Identify which cell holds the provided text, then report its [X, Y] central coordinate. 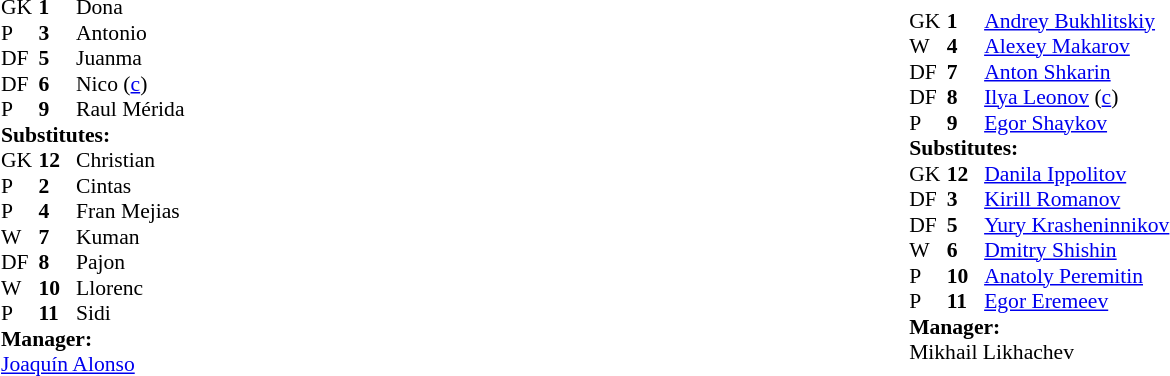
Andrey Bukhlitskiy [1076, 20]
Nico (c) [130, 84]
Danila Ippolitov [1076, 173]
Alexey Makarov [1076, 46]
Dmitry Shishin [1076, 250]
1 [966, 20]
Llorenc [130, 288]
Kirill Romanov [1076, 199]
Raul Mérida [130, 109]
Cintas [130, 186]
Pajon [130, 263]
Fran Mejias [130, 211]
Christian [130, 161]
Ilya Leonov (c) [1076, 97]
Sidi [130, 313]
Kuman [130, 237]
Mikhail Likhachev [1039, 352]
Juanma [130, 59]
Anatoly Peremitin [1076, 275]
Egor Eremeev [1076, 301]
Antonio [130, 33]
Anton Shkarin [1076, 71]
Yury Krasheninnikov [1076, 224]
2 [57, 186]
Egor Shaykov [1076, 122]
